Detect which cell encompasses the target text, then output its (x, y) center coordinate. 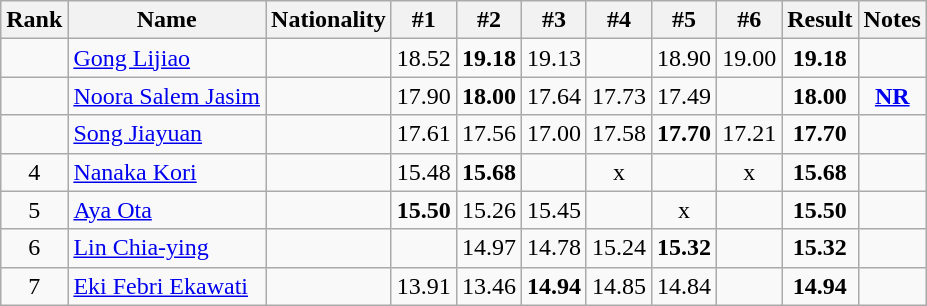
14.85 (618, 286)
17.00 (554, 134)
17.90 (424, 96)
Rank (34, 20)
15.26 (488, 210)
14.78 (554, 248)
17.73 (618, 96)
15.48 (424, 172)
Nationality (329, 20)
17.61 (424, 134)
19.00 (750, 58)
Eki Febri Ekawati (167, 286)
17.49 (684, 96)
Aya Ota (167, 210)
17.56 (488, 134)
13.91 (424, 286)
#2 (488, 20)
Noora Salem Jasim (167, 96)
15.24 (618, 248)
19.13 (554, 58)
5 (34, 210)
Lin Chia-ying (167, 248)
NR (892, 96)
#6 (750, 20)
15.45 (554, 210)
Song Jiayuan (167, 134)
13.46 (488, 286)
6 (34, 248)
17.21 (750, 134)
17.58 (618, 134)
Result (820, 20)
#3 (554, 20)
#5 (684, 20)
Name (167, 20)
Gong Lijiao (167, 58)
#4 (618, 20)
Nanaka Kori (167, 172)
Notes (892, 20)
14.97 (488, 248)
18.90 (684, 58)
14.84 (684, 286)
7 (34, 286)
#1 (424, 20)
17.64 (554, 96)
18.52 (424, 58)
4 (34, 172)
